Locate the cell with the specified text and output its [X, Y] center coordinate. 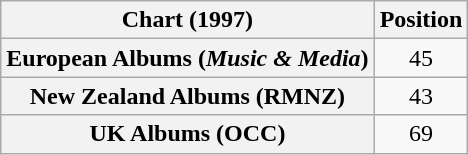
New Zealand Albums (RMNZ) [188, 96]
45 [421, 58]
European Albums (Music & Media) [188, 58]
43 [421, 96]
UK Albums (OCC) [188, 134]
Chart (1997) [188, 20]
69 [421, 134]
Position [421, 20]
